Output the [X, Y] coordinate of the center of the cell containing the given text.  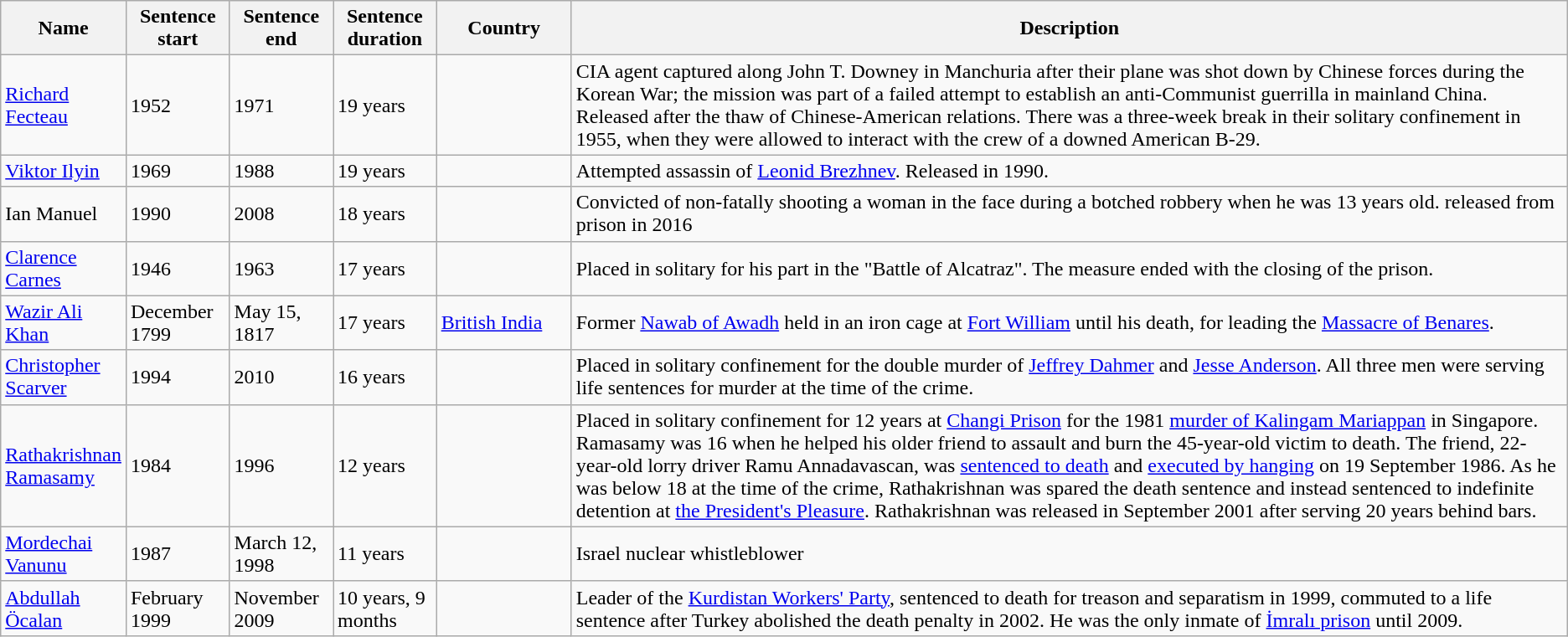
British India [504, 323]
1988 [281, 171]
2008 [281, 214]
Sentence duration [385, 28]
December 1799 [178, 323]
Rathakrishnan Ramasamy [64, 465]
Ian Manuel [64, 214]
1996 [281, 465]
1969 [178, 171]
1987 [178, 554]
Christopher Scarver [64, 377]
Name [64, 28]
Attempted assassin of Leonid Brezhnev. Released in 1990. [1069, 171]
Mordechai Vanunu [64, 554]
16 years [385, 377]
Former Nawab of Awadh held in an iron cage at Fort William until his death, for leading the Massacre of Benares. [1069, 323]
Placed in solitary for his part in the "Battle of Alcatraz". The measure ended with the closing of the prison. [1069, 268]
2010 [281, 377]
Wazir Ali Khan [64, 323]
Description [1069, 28]
11 years [385, 554]
18 years [385, 214]
May 15, 1817 [281, 323]
1984 [178, 465]
Clarence Carnes [64, 268]
1952 [178, 105]
1946 [178, 268]
Richard Fecteau [64, 105]
Viktor Ilyin [64, 171]
1963 [281, 268]
Convicted of non-fatally shooting a woman in the face during a botched robbery when he was 13 years old. released from prison in 2016 [1069, 214]
Country [504, 28]
10 years, 9 months [385, 608]
February 1999 [178, 608]
Abdullah Öcalan [64, 608]
1994 [178, 377]
12 years [385, 465]
Sentence end [281, 28]
March 12, 1998 [281, 554]
1990 [178, 214]
November 2009 [281, 608]
Sentence start [178, 28]
Israel nuclear whistleblower [1069, 554]
1971 [281, 105]
